Scan for the cell matching the given text and deliver its (X, Y) coordinate at center. 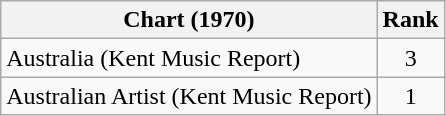
1 (410, 96)
Rank (410, 20)
Chart (1970) (189, 20)
3 (410, 58)
Australia (Kent Music Report) (189, 58)
Australian Artist (Kent Music Report) (189, 96)
